Find where the given text appears and provide that cell's center as (X, Y) coordinate. 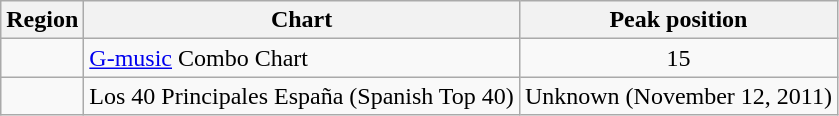
Chart (302, 20)
15 (678, 58)
G-music Combo Chart (302, 58)
Los 40 Principales España (Spanish Top 40) (302, 96)
Unknown (November 12, 2011) (678, 96)
Peak position (678, 20)
Region (42, 20)
